Return the (X, Y) coordinate for the center point of the cell that contains the specified text.  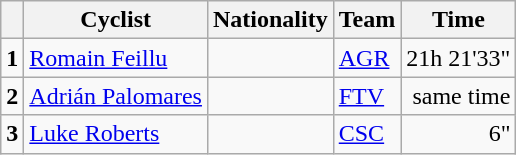
Luke Roberts (116, 134)
Cyclist (116, 20)
AGR (367, 58)
2 (12, 96)
Adrián Palomares (116, 96)
6" (458, 134)
Nationality (270, 20)
21h 21'33" (458, 58)
FTV (367, 96)
Romain Feillu (116, 58)
Team (367, 20)
1 (12, 58)
CSC (367, 134)
Time (458, 20)
3 (12, 134)
same time (458, 96)
